For the text-containing cell, return its midpoint in (X, Y) coordinate format. 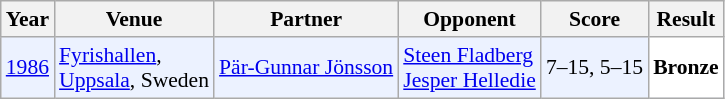
Score (594, 19)
Fyrishallen,Uppsala, Sweden (134, 68)
Opponent (470, 19)
1986 (28, 68)
Venue (134, 19)
Result (686, 19)
Year (28, 19)
Partner (306, 19)
Bronze (686, 68)
7–15, 5–15 (594, 68)
Steen Fladberg Jesper Helledie (470, 68)
Pär-Gunnar Jönsson (306, 68)
